Provide the [x, y] coordinate of the cell's center where the given text is located.  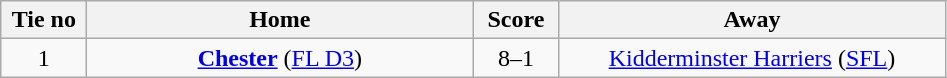
Kidderminster Harriers (SFL) [752, 58]
8–1 [516, 58]
Tie no [44, 20]
Away [752, 20]
1 [44, 58]
Home [280, 20]
Chester (FL D3) [280, 58]
Score [516, 20]
